Locate the cell with the specified text and output its (X, Y) center coordinate. 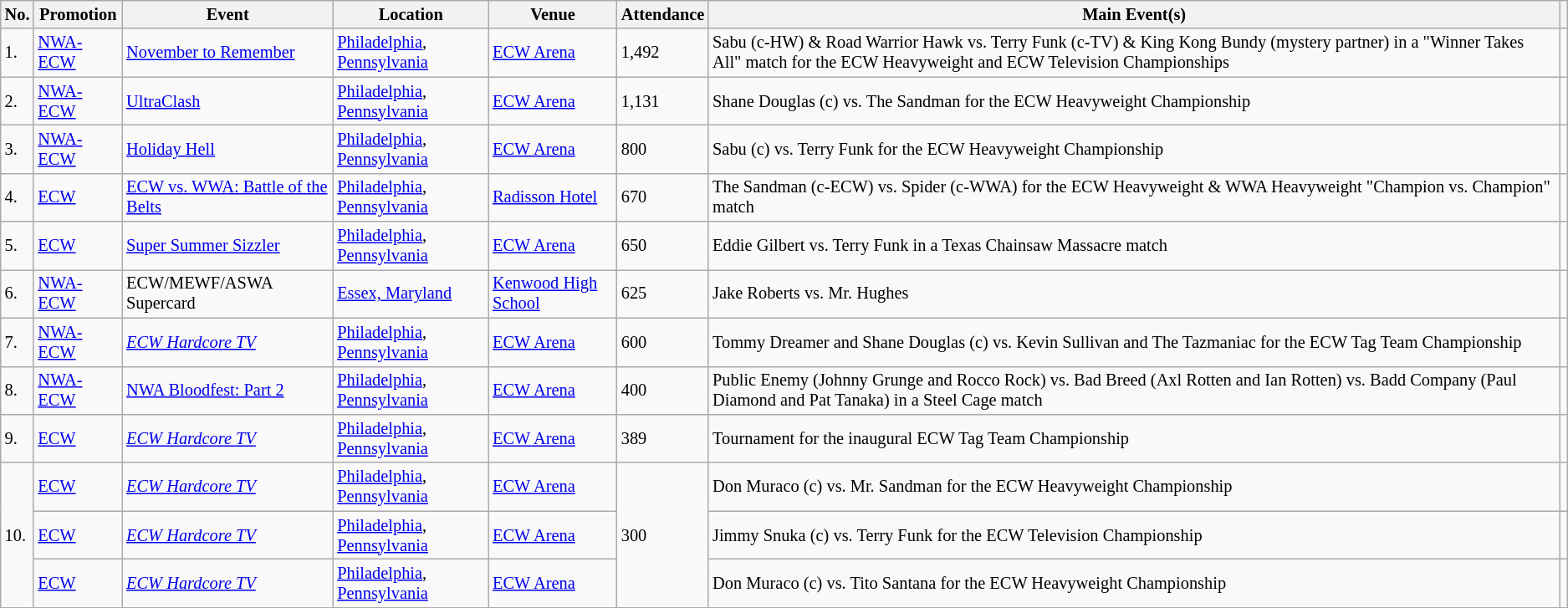
650 (662, 246)
1,492 (662, 53)
800 (662, 149)
Venue (553, 14)
3. (18, 149)
7. (18, 342)
Eddie Gilbert vs. Terry Funk in a Texas Chainsaw Massacre match (1134, 246)
Holiday Hell (227, 149)
UltraClash (227, 101)
Sabu (c) vs. Terry Funk for the ECW Heavyweight Championship (1134, 149)
4. (18, 197)
300 (662, 535)
1. (18, 53)
Super Summer Sizzler (227, 246)
625 (662, 294)
Kenwood High School (553, 294)
Attendance (662, 14)
1,131 (662, 101)
600 (662, 342)
Don Muraco (c) vs. Mr. Sandman for the ECW Heavyweight Championship (1134, 487)
Jake Roberts vs. Mr. Hughes (1134, 294)
5. (18, 246)
ECW/MEWF/ASWA Supercard (227, 294)
Tommy Dreamer and Shane Douglas (c) vs. Kevin Sullivan and The Tazmaniac for the ECW Tag Team Championship (1134, 342)
389 (662, 438)
Jimmy Snuka (c) vs. Terry Funk for the ECW Television Championship (1134, 535)
400 (662, 391)
Event (227, 14)
No. (18, 14)
Promotion (78, 14)
The Sandman (c-ECW) vs. Spider (c-WWA) for the ECW Heavyweight & WWA Heavyweight "Champion vs. Champion" match (1134, 197)
NWA Bloodfest: Part 2 (227, 391)
Tournament for the inaugural ECW Tag Team Championship (1134, 438)
8. (18, 391)
Main Event(s) (1134, 14)
2. (18, 101)
Don Muraco (c) vs. Tito Santana for the ECW Heavyweight Championship (1134, 583)
670 (662, 197)
November to Remember (227, 53)
ECW vs. WWA: Battle of the Belts (227, 197)
Shane Douglas (c) vs. The Sandman for the ECW Heavyweight Championship (1134, 101)
10. (18, 535)
9. (18, 438)
Radisson Hotel (553, 197)
Essex, Maryland (411, 294)
6. (18, 294)
Location (411, 14)
